Pinpoint the cell where the given text exists, returning its [x, y] midpoint coordinate. 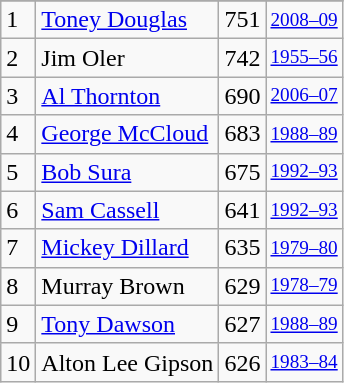
9 [18, 324]
629 [242, 286]
5 [18, 172]
635 [242, 248]
7 [18, 248]
2 [18, 58]
675 [242, 172]
751 [242, 20]
Al Thornton [128, 96]
690 [242, 96]
1983–84 [304, 362]
626 [242, 362]
4 [18, 134]
Jim Oler [128, 58]
Sam Cassell [128, 210]
1 [18, 20]
641 [242, 210]
Tony Dawson [128, 324]
1978–79 [304, 286]
George McCloud [128, 134]
742 [242, 58]
8 [18, 286]
Murray Brown [128, 286]
683 [242, 134]
Mickey Dillard [128, 248]
2006–07 [304, 96]
Alton Lee Gipson [128, 362]
Toney Douglas [128, 20]
Bob Sura [128, 172]
6 [18, 210]
1955–56 [304, 58]
627 [242, 324]
2008–09 [304, 20]
10 [18, 362]
3 [18, 96]
1979–80 [304, 248]
